Return the (X, Y) coordinate for the center point of the cell that contains the specified text.  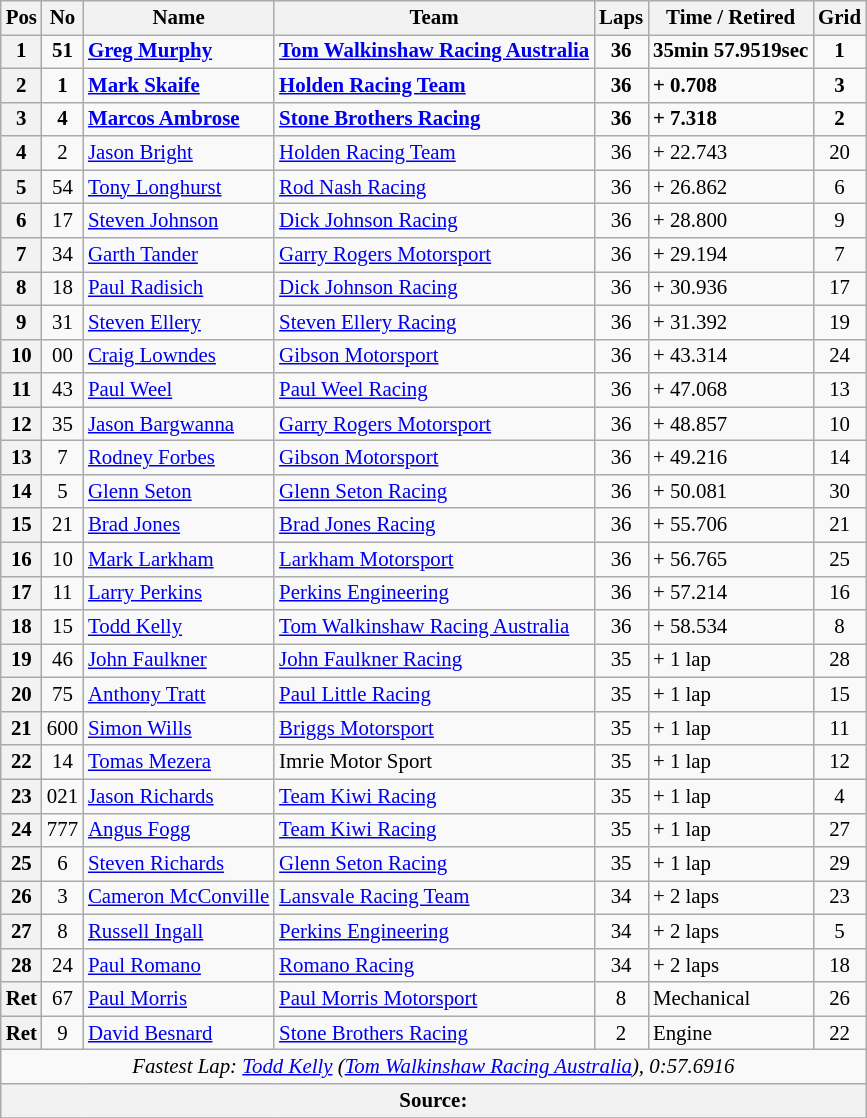
Brad Jones (178, 525)
Mechanical (730, 999)
Jason Bargwanna (178, 424)
Romano Racing (434, 965)
021 (62, 796)
Rod Nash Racing (434, 187)
+ 43.314 (730, 356)
51 (62, 51)
Fastest Lap: Todd Kelly (Tom Walkinshaw Racing Australia), 0:57.6916 (434, 1067)
Glenn Seton (178, 491)
Jason Richards (178, 796)
+ 31.392 (730, 322)
Steven Richards (178, 864)
+ 49.216 (730, 458)
Steven Ellery (178, 322)
John Faulkner (178, 661)
Steven Ellery Racing (434, 322)
Larry Perkins (178, 593)
Briggs Motorsport (434, 728)
+ 47.068 (730, 390)
+ 57.214 (730, 593)
Steven Johnson (178, 221)
600 (62, 728)
Paul Little Racing (434, 695)
Angus Fogg (178, 830)
Craig Lowndes (178, 356)
No (62, 18)
Paul Weel (178, 390)
+ 48.857 (730, 424)
67 (62, 999)
Team (434, 18)
+ 55.706 (730, 525)
43 (62, 390)
Paul Radisich (178, 288)
+ 28.800 (730, 221)
54 (62, 187)
Name (178, 18)
Source: (434, 1101)
Mark Larkham (178, 559)
+ 50.081 (730, 491)
Brad Jones Racing (434, 525)
+ 58.534 (730, 627)
Tony Longhurst (178, 187)
Marcos Ambrose (178, 119)
Todd Kelly (178, 627)
+ 29.194 (730, 255)
Tomas Mezera (178, 762)
Paul Romano (178, 965)
Cameron McConville (178, 898)
+ 0.708 (730, 85)
Garth Tander (178, 255)
David Besnard (178, 1033)
29 (840, 864)
30 (840, 491)
75 (62, 695)
Time / Retired (730, 18)
777 (62, 830)
Russell Ingall (178, 931)
Paul Morris Motorsport (434, 999)
+ 7.318 (730, 119)
31 (62, 322)
Engine (730, 1033)
+ 30.936 (730, 288)
Anthony Tratt (178, 695)
Imrie Motor Sport (434, 762)
Simon Wills (178, 728)
John Faulkner Racing (434, 661)
Lansvale Racing Team (434, 898)
00 (62, 356)
35min 57.9519sec (730, 51)
+ 26.862 (730, 187)
Laps (621, 18)
Jason Bright (178, 153)
46 (62, 661)
Pos (22, 18)
+ 56.765 (730, 559)
Paul Weel Racing (434, 390)
Mark Skaife (178, 85)
Greg Murphy (178, 51)
Paul Morris (178, 999)
Rodney Forbes (178, 458)
Larkham Motorsport (434, 559)
Grid (840, 18)
+ 22.743 (730, 153)
